Return the (X, Y) coordinate for the center point of the cell that contains the specified text.  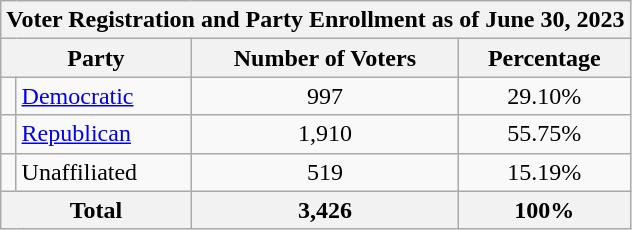
15.19% (544, 172)
Voter Registration and Party Enrollment as of June 30, 2023 (316, 20)
Percentage (544, 58)
Republican (104, 134)
55.75% (544, 134)
Party (96, 58)
997 (324, 96)
29.10% (544, 96)
3,426 (324, 210)
Number of Voters (324, 58)
Total (96, 210)
100% (544, 210)
1,910 (324, 134)
Democratic (104, 96)
Unaffiliated (104, 172)
519 (324, 172)
